Detect which cell encompasses the target text, then output its [x, y] center coordinate. 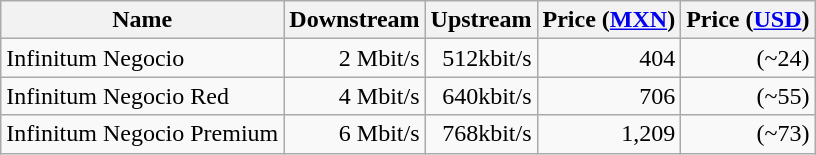
Name [142, 20]
(~73) [748, 134]
(~24) [748, 58]
4 Mbit/s [354, 96]
706 [609, 96]
Price (MXN) [609, 20]
768kbit/s [481, 134]
Infinitum Negocio Red [142, 96]
1,209 [609, 134]
512kbit/s [481, 58]
6 Mbit/s [354, 134]
Price (USD) [748, 20]
640kbit/s [481, 96]
(~55) [748, 96]
Infinitum Negocio Premium [142, 134]
Infinitum Negocio [142, 58]
404 [609, 58]
Downstream [354, 20]
Upstream [481, 20]
2 Mbit/s [354, 58]
